Output the (X, Y) coordinate of the center of the cell containing the given text.  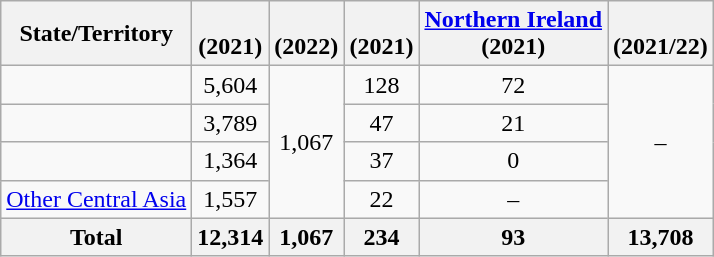
22 (382, 199)
93 (514, 237)
12,314 (230, 237)
1,557 (230, 199)
128 (382, 85)
State/Territory (96, 34)
Other Central Asia (96, 199)
3,789 (230, 123)
1,364 (230, 161)
21 (514, 123)
72 (514, 85)
(2022) (306, 34)
Northern Ireland (2021) (514, 34)
234 (382, 237)
0 (514, 161)
5,604 (230, 85)
47 (382, 123)
(2021/22) (661, 34)
13,708 (661, 237)
Total (96, 237)
37 (382, 161)
